Return [X, Y] of the center of cell containing provided text 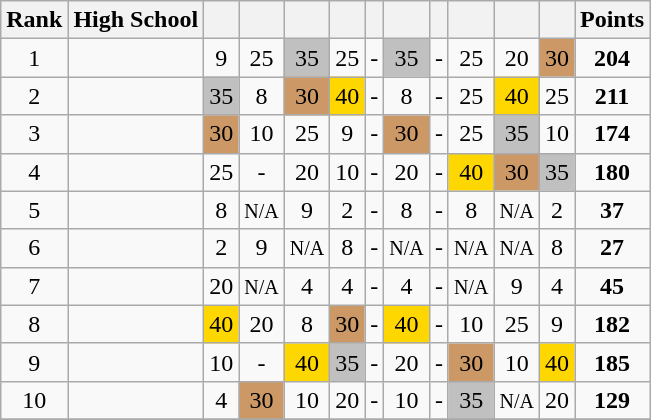
174 [612, 134]
204 [612, 58]
6 [34, 248]
185 [612, 362]
211 [612, 96]
182 [612, 324]
45 [612, 286]
37 [612, 210]
Points [612, 20]
3 [34, 134]
1 [34, 58]
High School [136, 20]
Rank [34, 20]
7 [34, 286]
27 [612, 248]
180 [612, 172]
5 [34, 210]
129 [612, 400]
